Identify which cell holds the provided text, then report its (x, y) central coordinate. 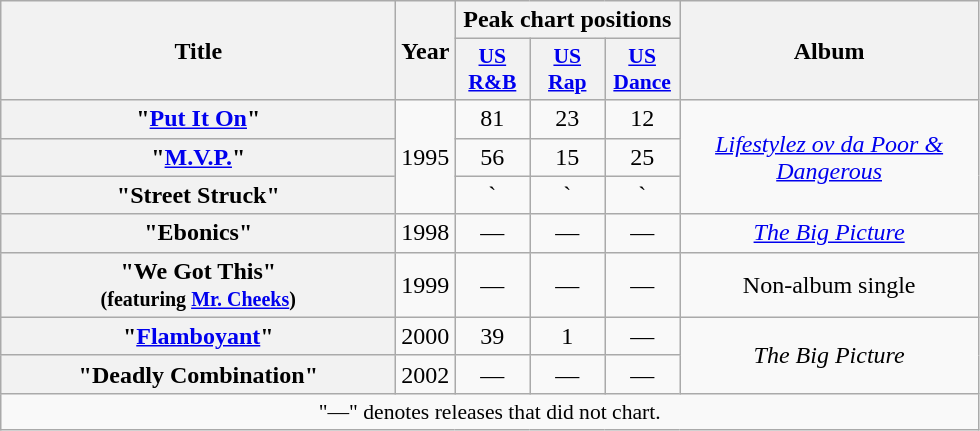
39 (492, 336)
"Flamboyant" (198, 336)
Non-album single (830, 284)
"Street Struck" (198, 195)
12 (642, 119)
15 (568, 157)
56 (492, 157)
"—" denotes releases that did not chart. (490, 411)
1995 (426, 157)
25 (642, 157)
Peak chart positions (568, 20)
2002 (426, 374)
Lifestylez ov da Poor & Dangerous (830, 157)
Album (830, 50)
Year (426, 50)
23 (568, 119)
1998 (426, 233)
1999 (426, 284)
US Dance (642, 70)
"Put It On" (198, 119)
US R&B (492, 70)
81 (492, 119)
2000 (426, 336)
"Deadly Combination" (198, 374)
1 (568, 336)
US Rap (568, 70)
"We Got This"(featuring Mr. Cheeks) (198, 284)
"Ebonics" (198, 233)
Title (198, 50)
"M.V.P." (198, 157)
